Detect which cell encompasses the target text, then output its (x, y) center coordinate. 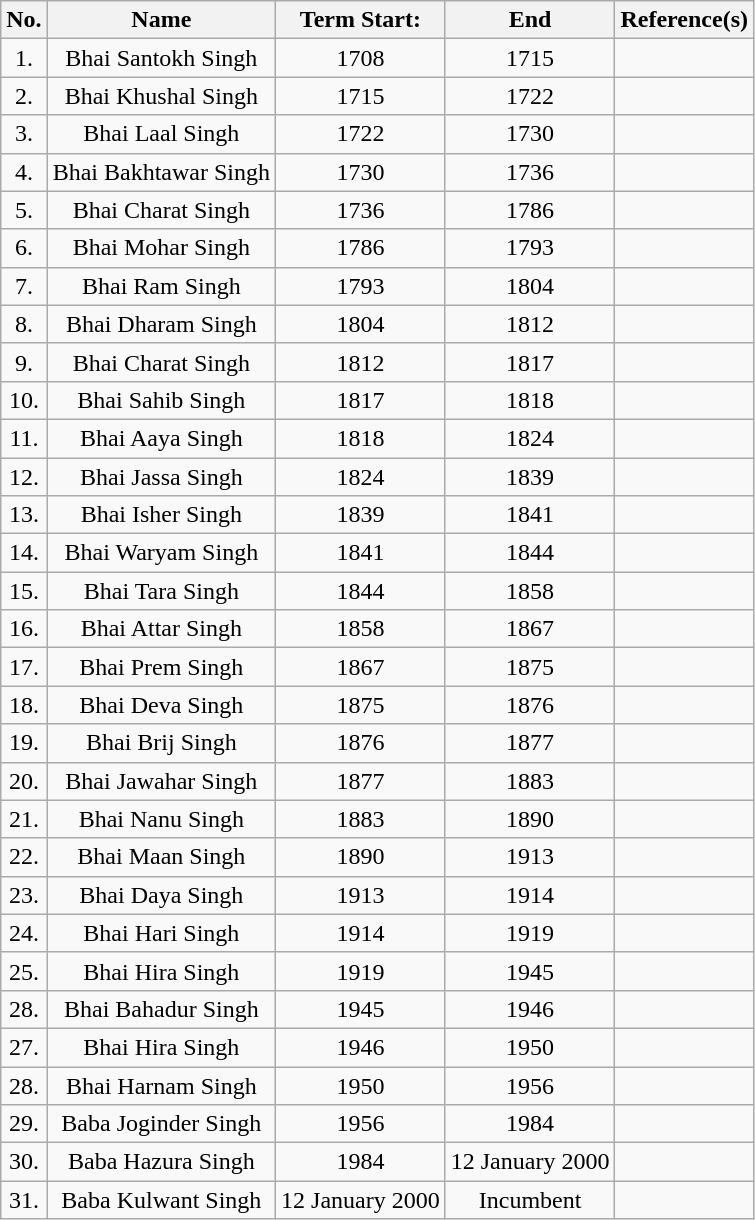
25. (24, 971)
Reference(s) (684, 20)
Bhai Jawahar Singh (161, 781)
24. (24, 933)
17. (24, 667)
10. (24, 400)
Bhai Maan Singh (161, 857)
Bhai Sahib Singh (161, 400)
Bhai Khushal Singh (161, 96)
9. (24, 362)
Term Start: (361, 20)
Bhai Brij Singh (161, 743)
8. (24, 324)
19. (24, 743)
1. (24, 58)
Bhai Bahadur Singh (161, 1009)
2. (24, 96)
15. (24, 591)
Bhai Tara Singh (161, 591)
Bhai Mohar Singh (161, 248)
Bhai Jassa Singh (161, 477)
27. (24, 1047)
Bhai Hari Singh (161, 933)
Bhai Isher Singh (161, 515)
Incumbent (530, 1200)
18. (24, 705)
30. (24, 1162)
22. (24, 857)
3. (24, 134)
Bhai Waryam Singh (161, 553)
7. (24, 286)
Baba Kulwant Singh (161, 1200)
Bhai Attar Singh (161, 629)
Bhai Santokh Singh (161, 58)
Name (161, 20)
12. (24, 477)
Bhai Bakhtawar Singh (161, 172)
Bhai Ram Singh (161, 286)
23. (24, 895)
6. (24, 248)
Bhai Laal Singh (161, 134)
5. (24, 210)
31. (24, 1200)
16. (24, 629)
Baba Joginder Singh (161, 1124)
Bhai Harnam Singh (161, 1085)
Bhai Daya Singh (161, 895)
11. (24, 438)
Baba Hazura Singh (161, 1162)
13. (24, 515)
4. (24, 172)
20. (24, 781)
Bhai Deva Singh (161, 705)
Bhai Prem Singh (161, 667)
Bhai Dharam Singh (161, 324)
End (530, 20)
Bhai Nanu Singh (161, 819)
29. (24, 1124)
21. (24, 819)
No. (24, 20)
Bhai Aaya Singh (161, 438)
14. (24, 553)
1708 (361, 58)
